Identify which cell holds the provided text, then report its (x, y) central coordinate. 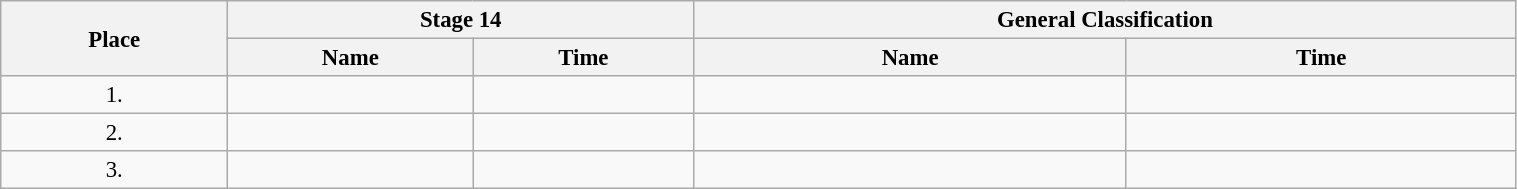
2. (114, 133)
1. (114, 95)
General Classification (1105, 20)
3. (114, 170)
Stage 14 (461, 20)
Place (114, 38)
